Locate the cell with the specified text and output its [x, y] center coordinate. 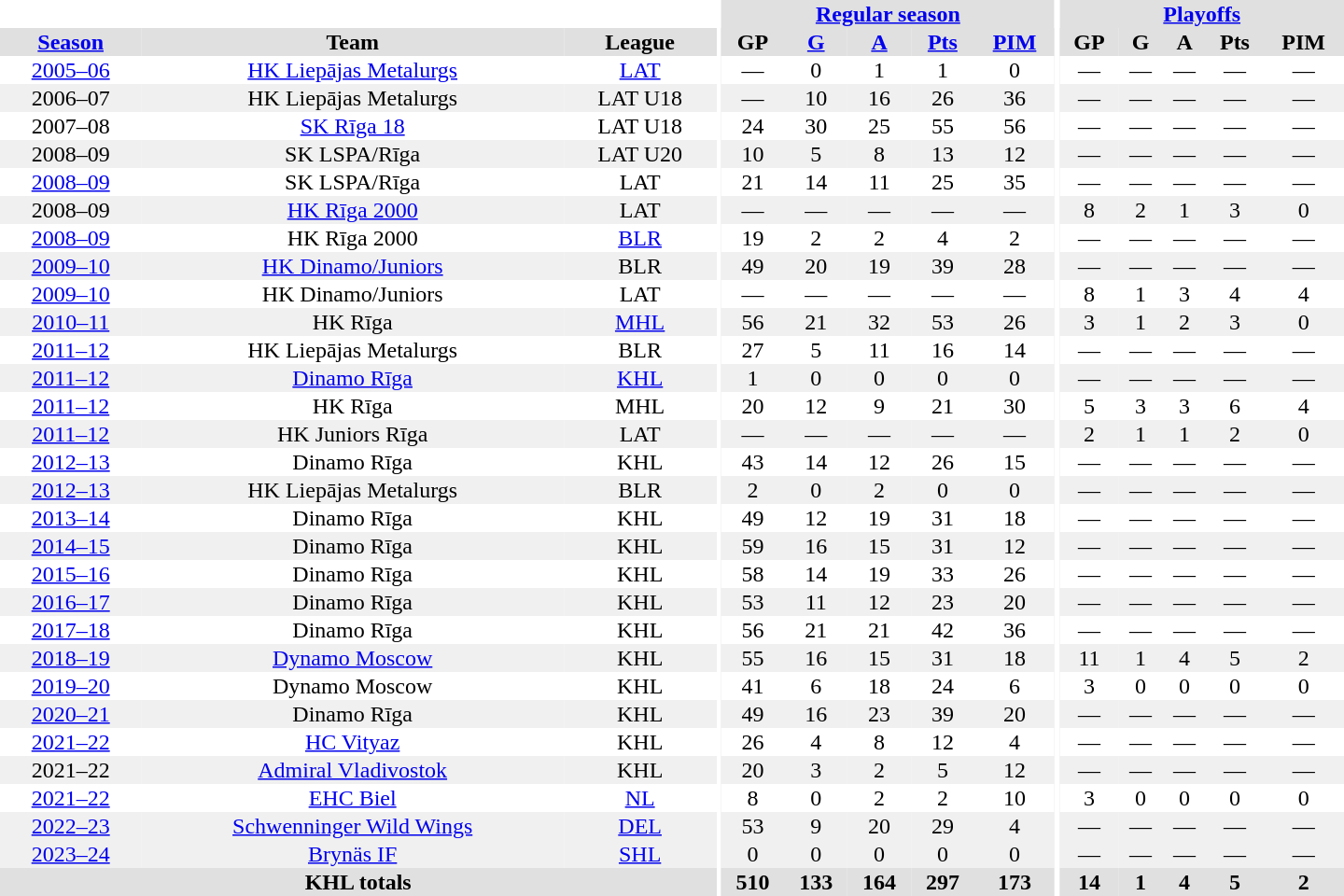
2022–23 [71, 826]
Regular season [888, 14]
297 [943, 882]
Season [71, 42]
173 [1015, 882]
43 [752, 462]
13 [943, 154]
2007–08 [71, 126]
27 [752, 350]
Admiral Vladivostok [353, 770]
SHL [640, 854]
KHL totals [358, 882]
NL [640, 798]
SK Rīga 18 [353, 126]
EHC Biel [353, 798]
Team [353, 42]
Brynäs IF [353, 854]
33 [943, 574]
2014–15 [71, 546]
League [640, 42]
2020–21 [71, 714]
59 [752, 546]
2018–19 [71, 658]
28 [1015, 266]
133 [816, 882]
2023–24 [71, 854]
LAT U20 [640, 154]
HK Juniors Rīga [353, 434]
29 [943, 826]
32 [879, 322]
41 [752, 686]
42 [943, 630]
164 [879, 882]
2015–16 [71, 574]
510 [752, 882]
2006–07 [71, 98]
2017–18 [71, 630]
Schwenninger Wild Wings [353, 826]
Playoffs [1202, 14]
58 [752, 574]
2019–20 [71, 686]
35 [1015, 182]
2010–11 [71, 322]
2016–17 [71, 602]
2005–06 [71, 70]
DEL [640, 826]
HC Vityaz [353, 742]
2013–14 [71, 518]
